For the text-containing cell, return its midpoint in [x, y] coordinate format. 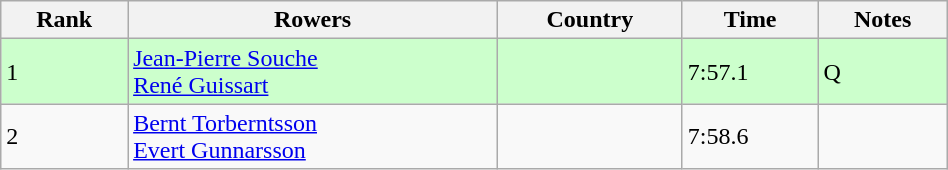
2 [64, 136]
7:57.1 [750, 72]
Notes [882, 20]
Bernt TorberntssonEvert Gunnarsson [313, 136]
Rank [64, 20]
Rowers [313, 20]
7:58.6 [750, 136]
Country [590, 20]
Q [882, 72]
Time [750, 20]
Jean-Pierre SoucheRené Guissart [313, 72]
1 [64, 72]
